Identify which cell holds the provided text, then report its (X, Y) central coordinate. 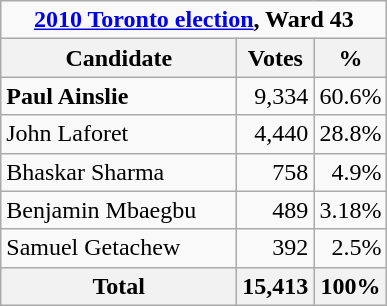
4,440 (276, 134)
392 (276, 248)
4.9% (350, 172)
60.6% (350, 96)
Total (119, 286)
Bhaskar Sharma (119, 172)
Candidate (119, 58)
% (350, 58)
100% (350, 286)
15,413 (276, 286)
758 (276, 172)
Votes (276, 58)
Samuel Getachew (119, 248)
28.8% (350, 134)
2010 Toronto election, Ward 43 (194, 20)
3.18% (350, 210)
2.5% (350, 248)
Paul Ainslie (119, 96)
John Laforet (119, 134)
Benjamin Mbaegbu (119, 210)
9,334 (276, 96)
489 (276, 210)
